Capture the cell that displays the provided text and extract its (X, Y) central coordinate. 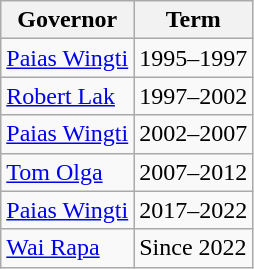
Governor (68, 20)
Since 2022 (194, 248)
2002–2007 (194, 134)
1995–1997 (194, 58)
Robert Lak (68, 96)
1997–2002 (194, 96)
Wai Rapa (68, 248)
Term (194, 20)
Tom Olga (68, 172)
2007–2012 (194, 172)
2017–2022 (194, 210)
